For the text-containing cell, return its midpoint in (x, y) coordinate format. 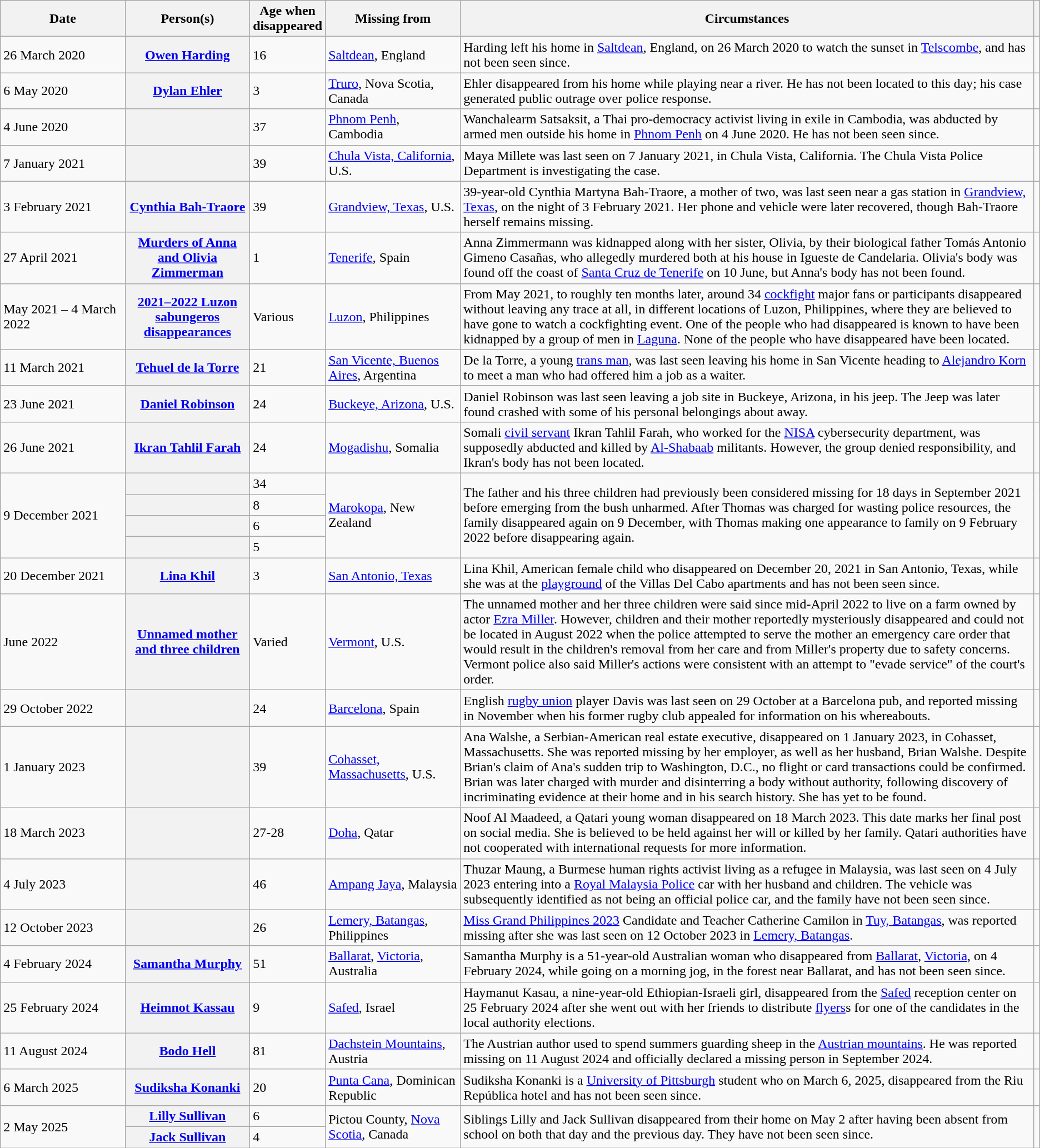
8 (288, 505)
Missing from (393, 19)
46 (288, 884)
Pictou County, Nova Scotia, Canada (393, 1126)
21 (288, 368)
Harding left his home in Saltdean, England, on 26 March 2020 to watch the sunset in Telscombe, and has not been seen since. (747, 54)
20 December 2021 (63, 576)
Punta Cana, Dominican Republic (393, 1087)
11 March 2021 (63, 368)
Phnom Penh, Cambodia (393, 127)
23 June 2021 (63, 403)
San Antonio, Texas (393, 576)
18 March 2023 (63, 833)
4 February 2024 (63, 964)
1 January 2023 (63, 767)
16 (288, 54)
Vermont, U.S. (393, 642)
Tehuel de la Torre (187, 368)
Truro, Nova Scotia, Canada (393, 91)
12 October 2023 (63, 928)
May 2021 – 4 March 2022 (63, 317)
Cynthia Bah-Traore (187, 207)
9 December 2021 (63, 515)
Mogadishu, Somalia (393, 447)
Barcelona, Spain (393, 708)
Dachstein Mountains, Austria (393, 1051)
Saltdean, England (393, 54)
Heimnot Kassau (187, 1007)
20 (288, 1087)
Dylan Ehler (187, 91)
Chula Vista, California, U.S. (393, 163)
26 June 2021 (63, 447)
Date (63, 19)
27-28 (288, 833)
Murders of Anna and Olivia Zimmerman (187, 258)
1 (288, 258)
11 August 2024 (63, 1051)
Lina Khil (187, 576)
Maya Millete was last seen on 7 January 2021, in Chula Vista, California. The Chula Vista Police Department is investigating the case. (747, 163)
Tenerife, Spain (393, 258)
34 (288, 483)
26 (288, 928)
25 February 2024 (63, 1007)
Lilly Sullivan (187, 1116)
Lemery, Batangas, Philippines (393, 928)
51 (288, 964)
Grandview, Texas, U.S. (393, 207)
Jack Sullivan (187, 1137)
Daniel Robinson (187, 403)
5 (288, 547)
Sudiksha Konanki is a University of Pittsburgh student who on March 6, 2025, disappeared from the Riu República hotel and has not been seen since. (747, 1087)
Owen Harding (187, 54)
Buckeye, Arizona, U.S. (393, 403)
Samantha Murphy (187, 964)
Ampang Jaya, Malaysia (393, 884)
6 May 2020 (63, 91)
2021–2022 Luzon sabungeros disappearances (187, 317)
Circumstances (747, 19)
Varied (288, 642)
7 January 2021 (63, 163)
Age when disappeared (288, 19)
Cohasset, Massachusetts, U.S. (393, 767)
4 June 2020 (63, 127)
2 May 2025 (63, 1126)
29 October 2022 (63, 708)
Various (288, 317)
Ballarat, Victoria, Australia (393, 964)
6 March 2025 (63, 1087)
9 (288, 1007)
Ikran Tahlil Farah (187, 447)
San Vicente, Buenos Aires, Argentina (393, 368)
4 July 2023 (63, 884)
Unnamed mother and three children (187, 642)
Person(s) (187, 19)
81 (288, 1051)
3 February 2021 (63, 207)
Doha, Qatar (393, 833)
Safed, Israel (393, 1007)
June 2022 (63, 642)
37 (288, 127)
Marokopa, New Zealand (393, 515)
Bodo Hell (187, 1051)
26 March 2020 (63, 54)
Sudiksha Konanki (187, 1087)
27 April 2021 (63, 258)
4 (288, 1137)
Luzon, Philippines (393, 317)
